Locate the cell with the specified text and output its (X, Y) center coordinate. 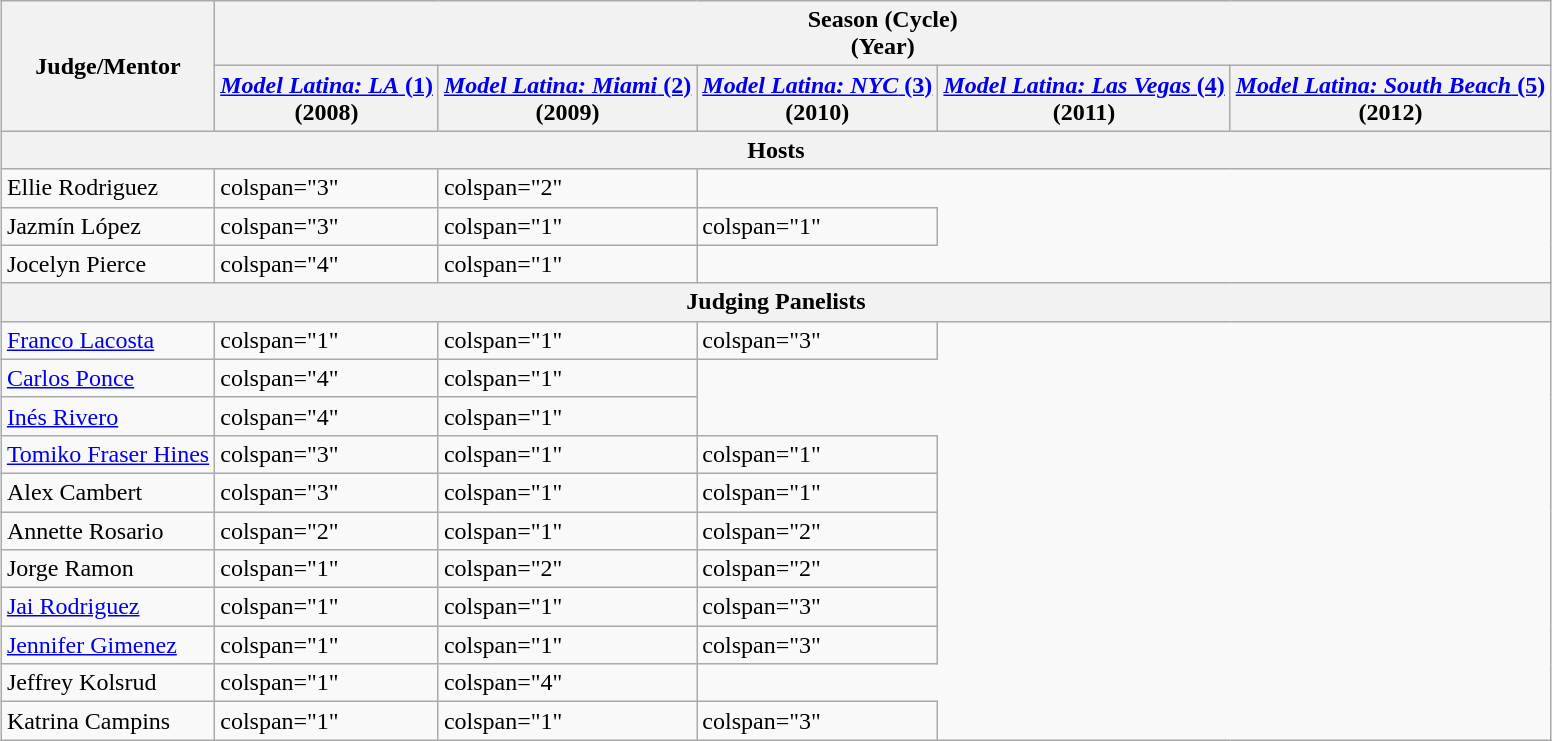
Ellie Rodriguez (108, 188)
Franco Lacosta (108, 340)
Jennifer Gimenez (108, 645)
Season (Cycle)(Year) (883, 34)
Judging Panelists (776, 302)
Judge/Mentor (108, 66)
Annette Rosario (108, 531)
Jorge Ramon (108, 569)
Jai Rodriguez (108, 607)
Jeffrey Kolsrud (108, 683)
Inés Rivero (108, 416)
Katrina Campins (108, 721)
Jazmín López (108, 226)
Hosts (776, 150)
Model Latina: South Beach (5) (2012) (1390, 98)
Model Latina: LA (1) (2008) (327, 98)
Tomiko Fraser Hines (108, 454)
Carlos Ponce (108, 378)
Alex Cambert (108, 492)
Model Latina: Las Vegas (4) (2011) (1084, 98)
Jocelyn Pierce (108, 264)
Model Latina: NYC (3) (2010) (818, 98)
Model Latina: Miami (2) (2009) (567, 98)
